Detect which cell encompasses the target text, then output its [x, y] center coordinate. 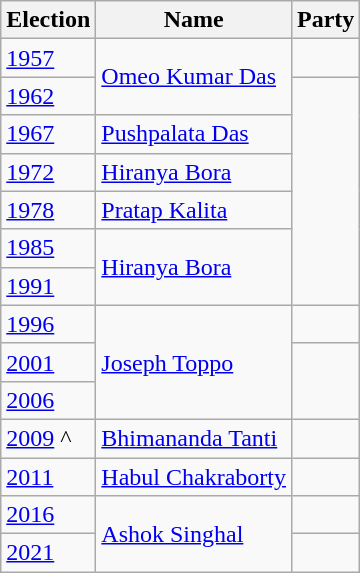
2021 [48, 553]
Name [194, 20]
2009 ^ [48, 438]
1996 [48, 324]
1972 [48, 172]
2011 [48, 477]
1985 [48, 248]
Habul Chakraborty [194, 477]
2016 [48, 515]
2001 [48, 362]
1957 [48, 58]
Pratap Kalita [194, 210]
Party [325, 20]
1991 [48, 286]
2006 [48, 400]
Bhimananda Tanti [194, 438]
Joseph Toppo [194, 362]
Ashok Singhal [194, 534]
1967 [48, 134]
1962 [48, 96]
Election [48, 20]
Pushpalata Das [194, 134]
1978 [48, 210]
Omeo Kumar Das [194, 77]
